Extract the [x, y] coordinate from the center of the cell holding the provided text.  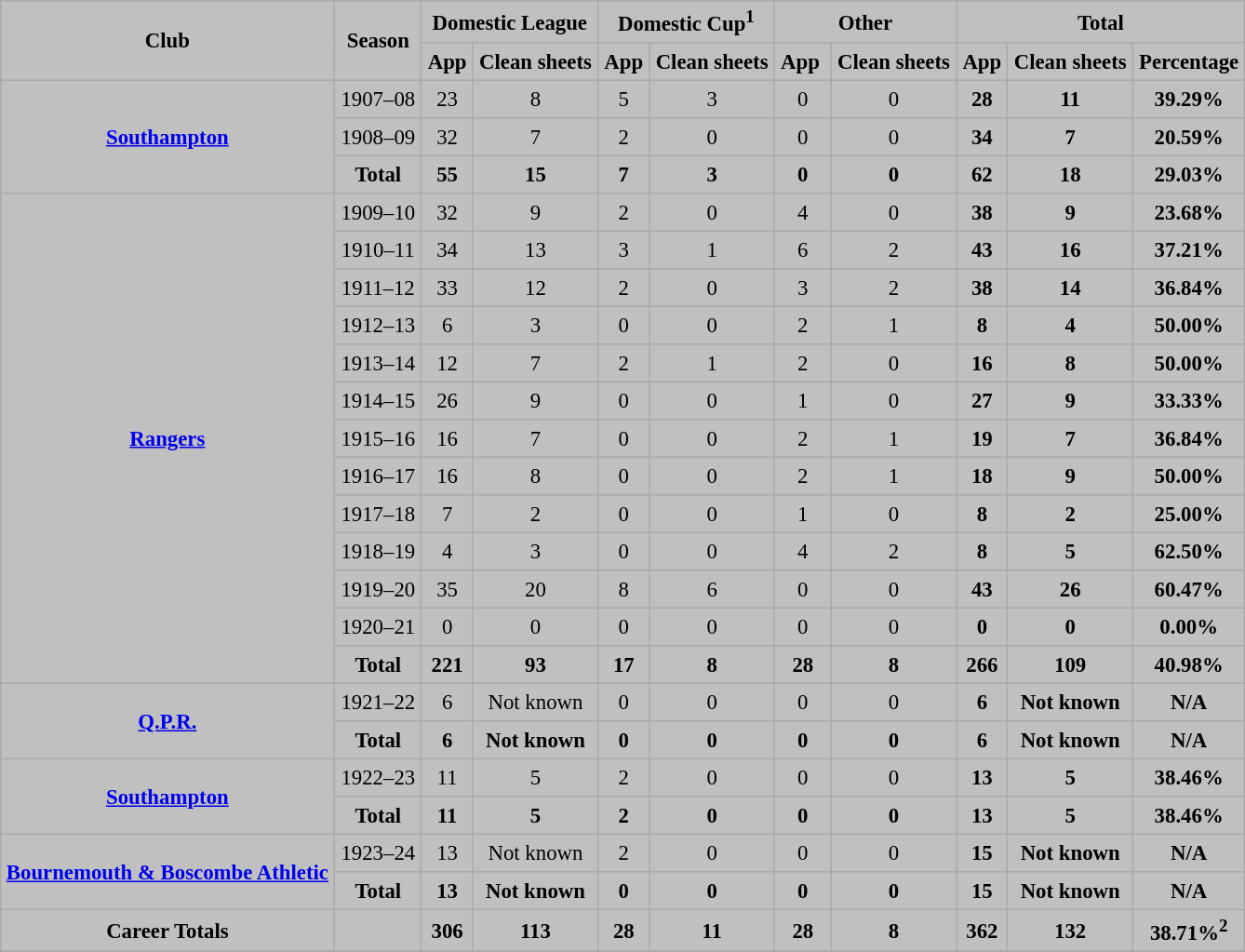
Percentage [1189, 61]
113 [535, 931]
Domestic Cup1 [687, 22]
55 [447, 174]
1917–18 [378, 514]
39.29% [1189, 99]
1921–22 [378, 702]
20.59% [1189, 137]
Q.P.R. [167, 720]
Other [865, 22]
221 [447, 664]
23.68% [1189, 212]
14 [1070, 288]
38.71%2 [1189, 931]
33.33% [1189, 400]
33 [447, 288]
93 [535, 664]
1911–12 [378, 288]
1908–09 [378, 137]
17 [623, 664]
1909–10 [378, 212]
266 [983, 664]
132 [1070, 931]
1915–16 [378, 438]
1922–23 [378, 777]
23 [447, 99]
0.00% [1189, 626]
Season [378, 41]
Rangers [167, 438]
362 [983, 931]
37.21% [1189, 249]
40.98% [1189, 664]
1907–08 [378, 99]
1923–24 [378, 852]
1910–11 [378, 249]
Bournemouth & Boscombe Athletic [167, 871]
1916–17 [378, 476]
29.03% [1189, 174]
109 [1070, 664]
62 [983, 174]
25.00% [1189, 514]
1920–21 [378, 626]
1912–13 [378, 325]
62.50% [1189, 551]
1914–15 [378, 400]
306 [447, 931]
1913–14 [378, 363]
35 [447, 589]
20 [535, 589]
60.47% [1189, 589]
19 [983, 438]
Domestic League [510, 22]
Career Totals [167, 931]
1919–20 [378, 589]
Club [167, 41]
27 [983, 400]
1918–19 [378, 551]
